Extract the [X, Y] coordinate from the center of the cell holding the provided text.  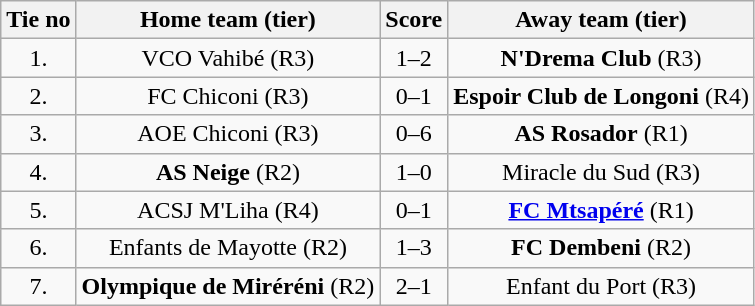
0–6 [414, 134]
Score [414, 20]
Enfant du Port (R3) [602, 286]
FC Mtsapéré (R1) [602, 210]
Tie no [38, 20]
AOE Chiconi (R3) [228, 134]
Olympique de Miréréni (R2) [228, 286]
Away team (tier) [602, 20]
Home team (tier) [228, 20]
1–3 [414, 248]
2. [38, 96]
VCO Vahibé (R3) [228, 58]
Espoir Club de Longoni (R4) [602, 96]
2–1 [414, 286]
1–0 [414, 172]
5. [38, 210]
FC Dembeni (R2) [602, 248]
AS Neige (R2) [228, 172]
FC Chiconi (R3) [228, 96]
4. [38, 172]
7. [38, 286]
Enfants de Mayotte (R2) [228, 248]
6. [38, 248]
1–2 [414, 58]
ACSJ M'Liha (R4) [228, 210]
AS Rosador (R1) [602, 134]
1. [38, 58]
3. [38, 134]
Miracle du Sud (R3) [602, 172]
N'Drema Club (R3) [602, 58]
